For the text-containing cell, return its midpoint in [x, y] coordinate format. 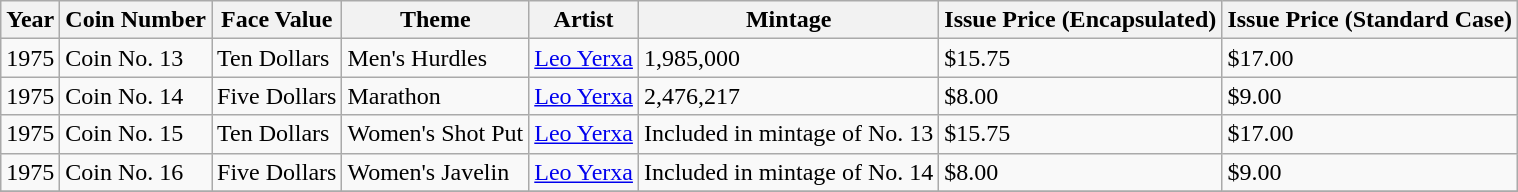
Coin No. 13 [136, 58]
2,476,217 [788, 96]
Men's Hurdles [436, 58]
Women's Shot Put [436, 134]
Coin No. 14 [136, 96]
Theme [436, 20]
Mintage [788, 20]
Issue Price (Standard Case) [1370, 20]
1,985,000 [788, 58]
Face Value [277, 20]
Included in mintage of No. 13 [788, 134]
Artist [584, 20]
Issue Price (Encapsulated) [1080, 20]
Coin Number [136, 20]
Included in mintage of No. 14 [788, 172]
Coin No. 16 [136, 172]
Marathon [436, 96]
Women's Javelin [436, 172]
Coin No. 15 [136, 134]
Year [30, 20]
